Return [X, Y] of the center of cell containing provided text 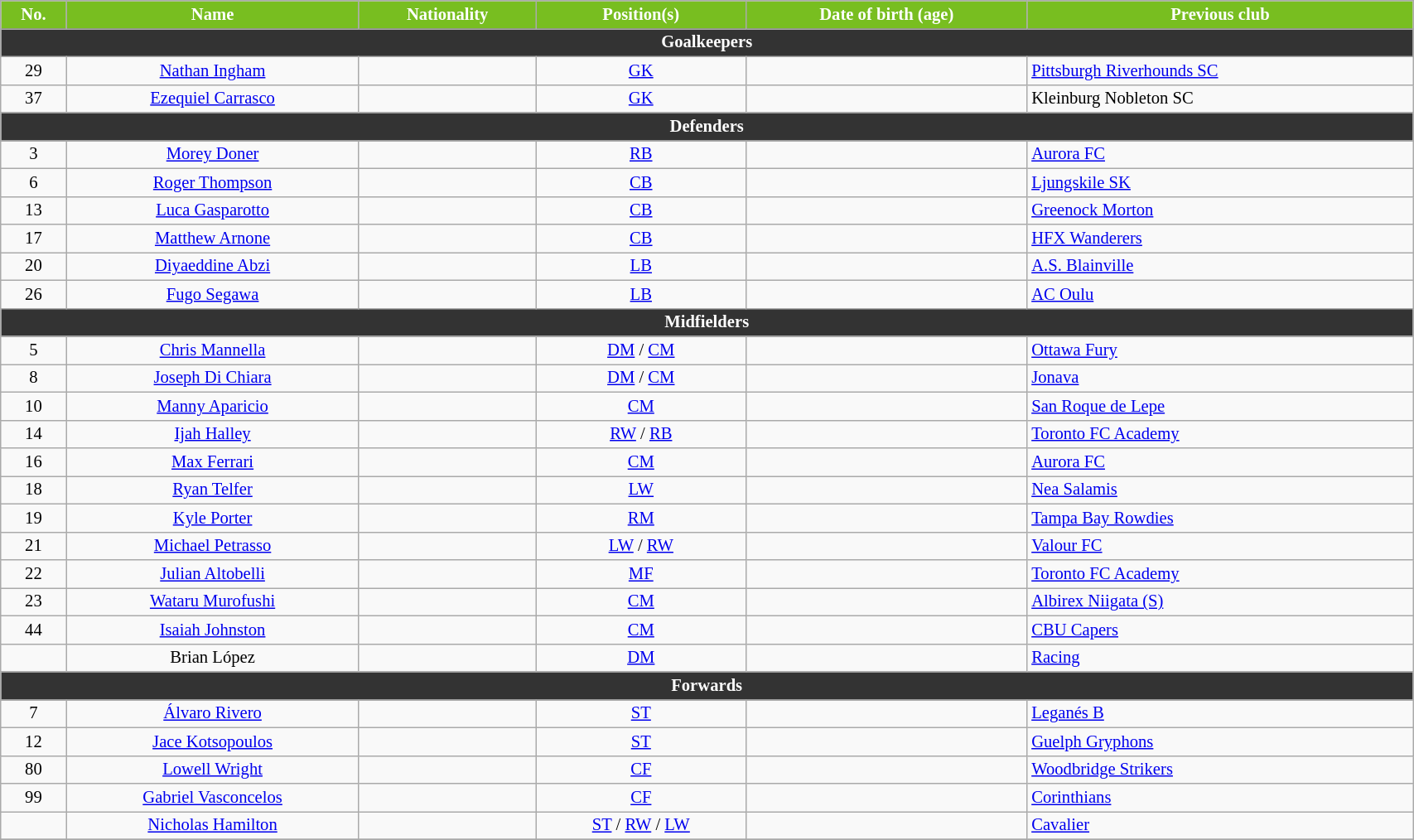
ST / RW / LW [641, 825]
17 [33, 238]
Nicholas Hamilton [212, 825]
Michael Petrasso [212, 546]
16 [33, 461]
Wataru Murofushi [212, 601]
Manny Aparicio [212, 406]
80 [33, 770]
Date of birth (age) [886, 14]
Jonava [1219, 378]
Matthew Arnone [212, 238]
Pittsburgh Riverhounds SC [1219, 70]
20 [33, 266]
Nationality [447, 14]
CBU Capers [1219, 630]
Roger Thompson [212, 182]
Gabriel Vasconcelos [212, 798]
Goalkeepers [707, 42]
18 [33, 490]
22 [33, 574]
14 [33, 434]
19 [33, 518]
Forwards [707, 685]
12 [33, 741]
Kyle Porter [212, 518]
99 [33, 798]
Albirex Niigata (S) [1219, 601]
26 [33, 294]
Previous club [1219, 14]
7 [33, 713]
Midfielders [707, 322]
Lowell Wright [212, 770]
Leganés B [1219, 713]
Diyaeddine Abzi [212, 266]
Corinthians [1219, 798]
3 [33, 154]
Jace Kotsopoulos [212, 741]
44 [33, 630]
A.S. Blainville [1219, 266]
5 [33, 350]
Kleinburg Nobleton SC [1219, 99]
RM [641, 518]
Defenders [707, 127]
RW / RB [641, 434]
Ljungskile SK [1219, 182]
RB [641, 154]
Isaiah Johnston [212, 630]
Luca Gasparotto [212, 210]
Name [212, 14]
Nathan Ingham [212, 70]
Guelph Gryphons [1219, 741]
Valour FC [1219, 546]
Ryan Telfer [212, 490]
MF [641, 574]
Max Ferrari [212, 461]
Tampa Bay Rowdies [1219, 518]
23 [33, 601]
Álvaro Rivero [212, 713]
Nea Salamis [1219, 490]
Cavalier [1219, 825]
21 [33, 546]
Morey Doner [212, 154]
6 [33, 182]
HFX Wanderers [1219, 238]
Racing [1219, 658]
Joseph Di Chiara [212, 378]
Woodbridge Strikers [1219, 770]
Chris Mannella [212, 350]
San Roque de Lepe [1219, 406]
No. [33, 14]
10 [33, 406]
AC Oulu [1219, 294]
Ottawa Fury [1219, 350]
8 [33, 378]
Brian López [212, 658]
LW / RW [641, 546]
DM [641, 658]
29 [33, 70]
13 [33, 210]
Ezequiel Carrasco [212, 99]
Fugo Segawa [212, 294]
37 [33, 99]
Position(s) [641, 14]
Julian Altobelli [212, 574]
LW [641, 490]
Greenock Morton [1219, 210]
Ijah Halley [212, 434]
